From the cell containing the given text, extract its center point as [X, Y] coordinate. 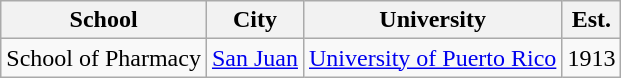
San Juan [254, 58]
School [104, 20]
University of Puerto Rico [432, 58]
School of Pharmacy [104, 58]
Est. [592, 20]
University [432, 20]
City [254, 20]
1913 [592, 58]
